Return the (X, Y) coordinate for the center point of the cell that contains the specified text.  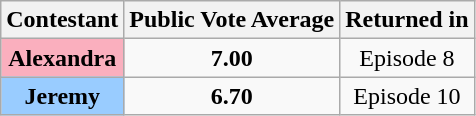
Episode 8 (407, 58)
Jeremy (62, 96)
7.00 (232, 58)
Episode 10 (407, 96)
Public Vote Average (232, 20)
6.70 (232, 96)
Alexandra (62, 58)
Contestant (62, 20)
Returned in (407, 20)
